Return the [x, y] coordinate for the center point of the cell that contains the specified text.  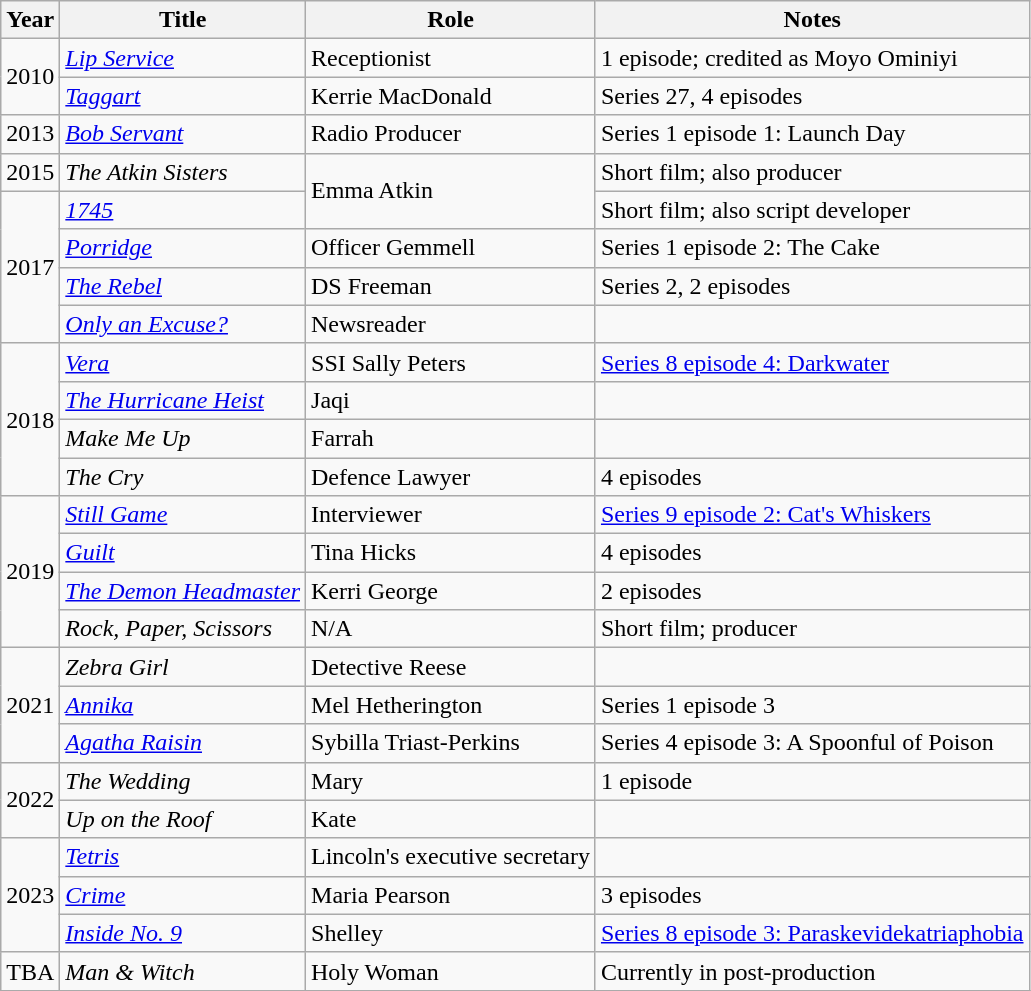
Sybilla Triast-Perkins [451, 743]
Mary [451, 781]
Taggart [183, 96]
2010 [30, 77]
The Demon Headmaster [183, 591]
Bob Servant [183, 134]
Short film; also producer [812, 172]
SSI Sally Peters [451, 362]
Officer Gemmell [451, 248]
Series 8 episode 4: Darkwater [812, 362]
The Hurricane Heist [183, 400]
Crime [183, 895]
Currently in post-production [812, 971]
Lip Service [183, 58]
Farrah [451, 438]
Series 8 episode 3: Paraskevidekatriaphobia [812, 933]
Man & Witch [183, 971]
Mel Hetherington [451, 705]
Make Me Up [183, 438]
Kerrie MacDonald [451, 96]
Detective Reese [451, 667]
Shelley [451, 933]
Newsreader [451, 324]
Receptionist [451, 58]
DS Freeman [451, 286]
2022 [30, 800]
Porridge [183, 248]
Rock, Paper, Scissors [183, 629]
Inside No. 9 [183, 933]
Vera [183, 362]
Tetris [183, 857]
Interviewer [451, 515]
Series 1 episode 2: The Cake [812, 248]
Defence Lawyer [451, 477]
Up on the Roof [183, 819]
The Rebel [183, 286]
Tina Hicks [451, 553]
Short film; producer [812, 629]
Zebra Girl [183, 667]
Holy Woman [451, 971]
Lincoln's executive secretary [451, 857]
Jaqi [451, 400]
The Atkin Sisters [183, 172]
Guilt [183, 553]
Series 1 episode 3 [812, 705]
Maria Pearson [451, 895]
2019 [30, 572]
Agatha Raisin [183, 743]
Notes [812, 20]
Annika [183, 705]
Year [30, 20]
TBA [30, 971]
Emma Atkin [451, 191]
Only an Excuse? [183, 324]
2 episodes [812, 591]
Short film; also script developer [812, 210]
3 episodes [812, 895]
Still Game [183, 515]
2021 [30, 705]
1 episode [812, 781]
2015 [30, 172]
Title [183, 20]
Series 4 episode 3: A Spoonful of Poison [812, 743]
Role [451, 20]
Series 1 episode 1: Launch Day [812, 134]
Series 27, 4 episodes [812, 96]
2018 [30, 419]
1 episode; credited as Moyo Ominiyi [812, 58]
Kate [451, 819]
1745 [183, 210]
2017 [30, 267]
The Wedding [183, 781]
2023 [30, 895]
N/A [451, 629]
The Cry [183, 477]
Series 2, 2 episodes [812, 286]
Kerri George [451, 591]
Series 9 episode 2: Cat's Whiskers [812, 515]
Radio Producer [451, 134]
2013 [30, 134]
